Determine the (X, Y) coordinate at the center of the cell enclosing the given text.  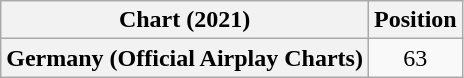
Chart (2021) (185, 20)
63 (415, 58)
Position (415, 20)
Germany (Official Airplay Charts) (185, 58)
